Search for the cell housing the specified text and yield its [X, Y] center coordinate. 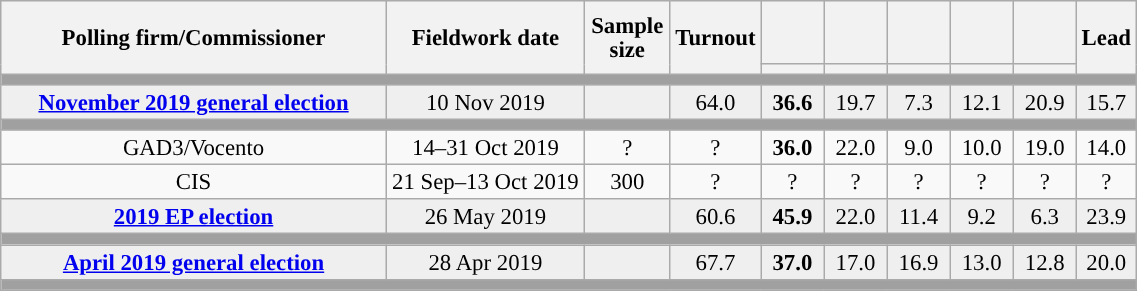
36.6 [792, 102]
7.3 [918, 102]
60.6 [716, 218]
9.2 [982, 218]
15.7 [1106, 102]
Turnout [716, 38]
10.0 [982, 148]
19.7 [856, 102]
Fieldwork date [485, 38]
20.0 [1106, 262]
2019 EP election [194, 218]
45.9 [792, 218]
64.0 [716, 102]
14.0 [1106, 148]
37.0 [792, 262]
26 May 2019 [485, 218]
36.0 [792, 148]
20.9 [1044, 102]
12.1 [982, 102]
16.9 [918, 262]
Lead [1106, 38]
10 Nov 2019 [485, 102]
9.0 [918, 148]
GAD3/Vocento [194, 148]
300 [627, 182]
Polling firm/Commissioner [194, 38]
13.0 [982, 262]
12.8 [1044, 262]
Sample size [627, 38]
14–31 Oct 2019 [485, 148]
11.4 [918, 218]
19.0 [1044, 148]
November 2019 general election [194, 102]
April 2019 general election [194, 262]
17.0 [856, 262]
CIS [194, 182]
67.7 [716, 262]
6.3 [1044, 218]
23.9 [1106, 218]
21 Sep–13 Oct 2019 [485, 182]
28 Apr 2019 [485, 262]
